Extract the (x, y) coordinate from the center of the cell holding the provided text.  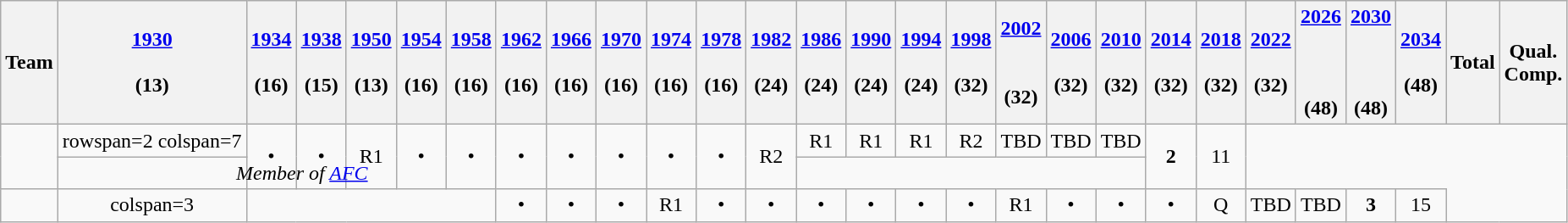
1934(16) (271, 63)
1966(16) (570, 63)
1974(16) (672, 63)
2034(48) (1420, 63)
1978(16) (721, 63)
1982(24) (772, 63)
Team (30, 63)
2026(48) (1320, 63)
11 (1220, 157)
Qual.Comp. (1533, 63)
colspan=3 (152, 205)
15 (1420, 205)
2018(32) (1220, 63)
1994(24) (921, 63)
2010(32) (1120, 63)
2002(32) (1021, 63)
1958(16) (470, 63)
1954(16) (421, 63)
1970(16) (621, 63)
1998(32) (971, 63)
2030(48) (1371, 63)
1930(13) (152, 63)
2006(32) (1071, 63)
rowspan=2 colspan=7 (152, 141)
2 (1171, 157)
1986(24) (821, 63)
1990(24) (872, 63)
1938(15) (322, 63)
Total (1473, 63)
Member of AFC (301, 173)
Q (1220, 205)
1950(13) (371, 63)
2022(32) (1271, 63)
1962(16) (521, 63)
3 (1371, 205)
2014(32) (1171, 63)
